Return (x, y) of the center of cell containing provided text 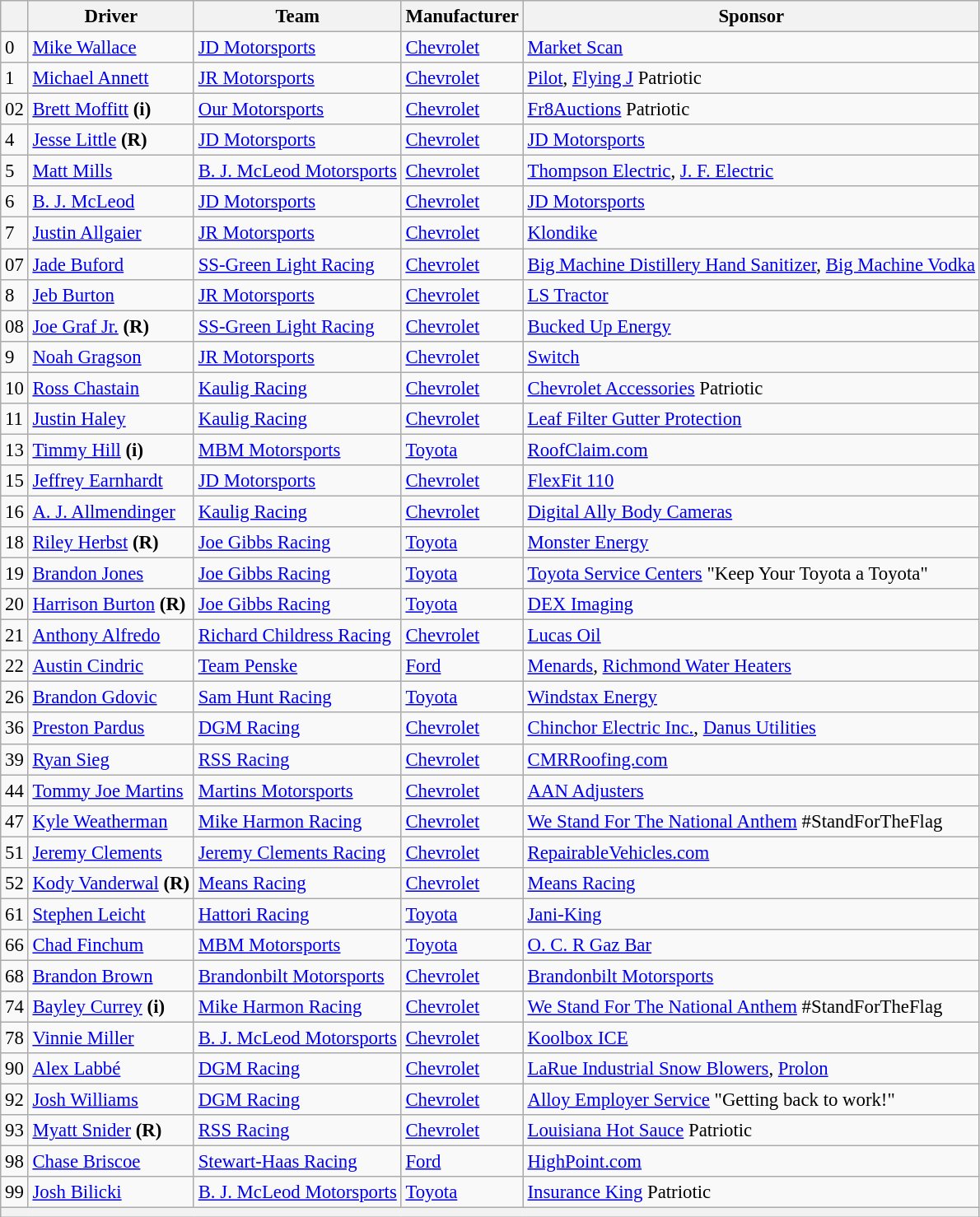
13 (15, 450)
Windstax Energy (751, 697)
Jani-King (751, 914)
Hattori Racing (297, 914)
Jeb Burton (110, 295)
HighPoint.com (751, 1162)
74 (15, 1007)
4 (15, 140)
Michael Annett (110, 78)
Josh Williams (110, 1100)
DEX Imaging (751, 604)
78 (15, 1038)
Matt Mills (110, 171)
Chad Finchum (110, 945)
Austin Cindric (110, 666)
Riley Herbst (R) (110, 543)
Stephen Leicht (110, 914)
39 (15, 759)
Alloy Employer Service "Getting back to work!" (751, 1100)
Lucas Oil (751, 636)
Chevrolet Accessories Patriotic (751, 388)
Myatt Snider (R) (110, 1131)
Timmy Hill (i) (110, 450)
8 (15, 295)
RoofClaim.com (751, 450)
6 (15, 202)
0 (15, 48)
Fr8Auctions Patriotic (751, 110)
Anthony Alfredo (110, 636)
Klondike (751, 233)
7 (15, 233)
Ross Chastain (110, 388)
Manufacturer (462, 16)
Koolbox ICE (751, 1038)
Vinnie Miller (110, 1038)
Louisiana Hot Sauce Patriotic (751, 1131)
Insurance King Patriotic (751, 1193)
Ryan Sieg (110, 759)
Chinchor Electric Inc., Danus Utilities (751, 729)
52 (15, 884)
Justin Allgaier (110, 233)
Martins Motorsports (297, 790)
08 (15, 326)
47 (15, 821)
Joe Graf Jr. (R) (110, 326)
Richard Childress Racing (297, 636)
93 (15, 1131)
92 (15, 1100)
Brandon Jones (110, 574)
Kody Vanderwal (R) (110, 884)
10 (15, 388)
66 (15, 945)
99 (15, 1193)
Big Machine Distillery Hand Sanitizer, Big Machine Vodka (751, 264)
Market Scan (751, 48)
Harrison Burton (R) (110, 604)
Toyota Service Centers "Keep Your Toyota a Toyota" (751, 574)
Brandon Gdovic (110, 697)
20 (15, 604)
LS Tractor (751, 295)
1 (15, 78)
5 (15, 171)
Brett Moffitt (i) (110, 110)
98 (15, 1162)
RepairableVehicles.com (751, 852)
Jade Buford (110, 264)
Josh Bilicki (110, 1193)
AAN Adjusters (751, 790)
Jeremy Clements (110, 852)
A. J. Allmendinger (110, 511)
07 (15, 264)
Stewart-Haas Racing (297, 1162)
44 (15, 790)
Brandon Brown (110, 976)
LaRue Industrial Snow Blowers, Prolon (751, 1069)
61 (15, 914)
16 (15, 511)
51 (15, 852)
Monster Energy (751, 543)
B. J. McLeod (110, 202)
Thompson Electric, J. F. Electric (751, 171)
Switch (751, 357)
Driver (110, 16)
Digital Ally Body Cameras (751, 511)
Chase Briscoe (110, 1162)
9 (15, 357)
Jesse Little (R) (110, 140)
FlexFit 110 (751, 481)
Bayley Currey (i) (110, 1007)
Menards, Richmond Water Heaters (751, 666)
68 (15, 976)
Noah Gragson (110, 357)
CMRRoofing.com (751, 759)
11 (15, 419)
02 (15, 110)
Team Penske (297, 666)
Leaf Filter Gutter Protection (751, 419)
Sponsor (751, 16)
18 (15, 543)
Preston Pardus (110, 729)
Alex Labbé (110, 1069)
22 (15, 666)
19 (15, 574)
Bucked Up Energy (751, 326)
Justin Haley (110, 419)
90 (15, 1069)
36 (15, 729)
Pilot, Flying J Patriotic (751, 78)
Tommy Joe Martins (110, 790)
Kyle Weatherman (110, 821)
Mike Wallace (110, 48)
21 (15, 636)
Jeremy Clements Racing (297, 852)
15 (15, 481)
Jeffrey Earnhardt (110, 481)
Team (297, 16)
Our Motorsports (297, 110)
Sam Hunt Racing (297, 697)
26 (15, 697)
O. C. R Gaz Bar (751, 945)
